Search for the cell housing the specified text and yield its [X, Y] center coordinate. 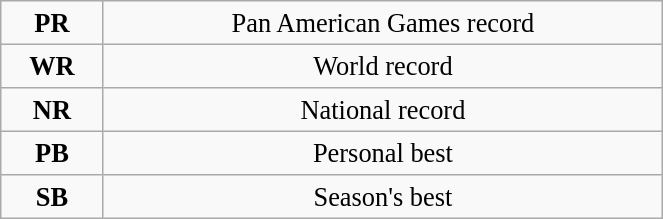
Season's best [383, 197]
World record [383, 66]
NR [52, 109]
WR [52, 66]
National record [383, 109]
SB [52, 197]
Pan American Games record [383, 22]
PR [52, 22]
PB [52, 153]
Personal best [383, 153]
